Capture the cell that displays the provided text and extract its (x, y) central coordinate. 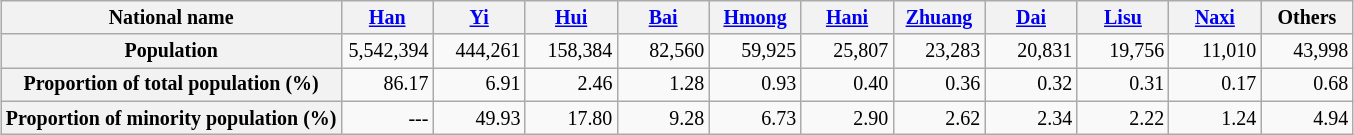
National name (171, 18)
--- (387, 118)
0.68 (1307, 84)
2.62 (939, 118)
Hmong (755, 18)
444,261 (479, 52)
2.46 (571, 84)
59,925 (755, 52)
25,807 (847, 52)
0.93 (755, 84)
2.90 (847, 118)
Dai (1031, 18)
11,010 (1215, 52)
23,283 (939, 52)
Lisu (1123, 18)
1.24 (1215, 118)
2.34 (1031, 118)
17.80 (571, 118)
4.94 (1307, 118)
43,998 (1307, 52)
Yi (479, 18)
Hani (847, 18)
86.17 (387, 84)
Naxi (1215, 18)
Bai (663, 18)
1.28 (663, 84)
19,756 (1123, 52)
158,384 (571, 52)
0.32 (1031, 84)
49.93 (479, 118)
0.40 (847, 84)
9.28 (663, 118)
20,831 (1031, 52)
Han (387, 18)
2.22 (1123, 118)
0.31 (1123, 84)
Others (1307, 18)
0.36 (939, 84)
Population (171, 52)
0.17 (1215, 84)
Proportion of minority population (%) (171, 118)
Hui (571, 18)
6.91 (479, 84)
Proportion of total population (%) (171, 84)
Zhuang (939, 18)
5,542,394 (387, 52)
82,560 (663, 52)
6.73 (755, 118)
